Provide the [X, Y] coordinate of the cell's center where the given text is located.  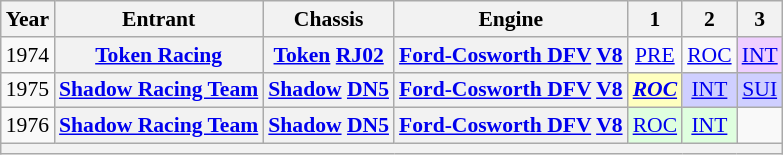
1976 [28, 126]
1975 [28, 90]
1 [656, 19]
SUI [760, 90]
Entrant [158, 19]
Year [28, 19]
Engine [511, 19]
Chassis [328, 19]
PRE [656, 55]
Token RJ02 [328, 55]
3 [760, 19]
Token Racing [158, 55]
1974 [28, 55]
2 [710, 19]
